Locate the cell with the specified text and output its (X, Y) center coordinate. 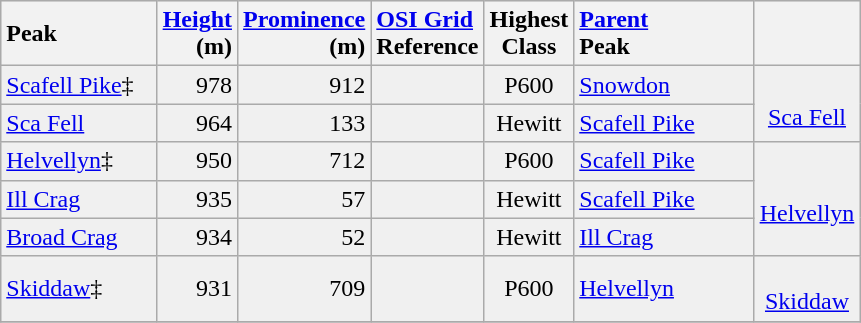
Scafell Pike‡ (79, 85)
Height(m) (197, 34)
964 (197, 123)
HighestClass (529, 34)
934 (197, 237)
Snowdon (664, 85)
912 (304, 85)
Prominence(m) (304, 34)
57 (304, 199)
Helvellyn‡ (79, 161)
133 (304, 123)
52 (304, 237)
Skiddaw‡ (79, 288)
Skiddaw (807, 288)
709 (304, 288)
712 (304, 161)
Broad Crag (79, 237)
931 (197, 288)
OSI GridReference (428, 34)
978 (197, 85)
935 (197, 199)
ParentPeak (664, 34)
950 (197, 161)
Peak (79, 34)
